Capture the cell that displays the provided text and extract its [x, y] central coordinate. 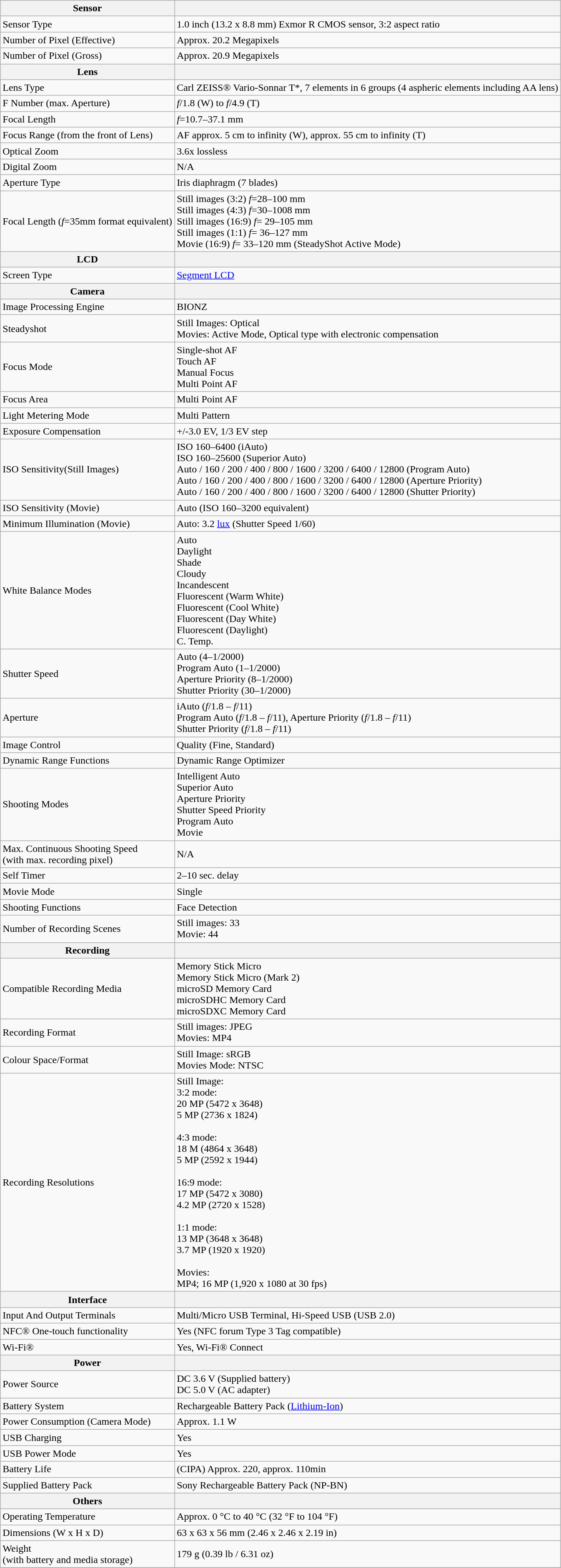
Camera [88, 291]
Sensor Type [88, 24]
Yes, Wi-Fi® Connect [368, 1347]
AutoDaylightShadeCloudyIncandescentFluorescent (Warm White)Fluorescent (Cool White)Fluorescent (Day White)Fluorescent (Daylight)C. Temp. [368, 590]
Exposure Compensation [88, 431]
Focus Mode [88, 367]
Still Images: OpticalMovies: Active Mode, Optical type with electronic compensation [368, 328]
Minimum Illumination (Movie) [88, 524]
Power Source [88, 1385]
Wi-Fi® [88, 1347]
Light Metering Mode [88, 415]
USB Charging [88, 1438]
2–10 sec. delay [368, 876]
Rechargeable Battery Pack (Lithium-Ion) [368, 1406]
Aperture [88, 717]
Carl ZEISS® Vario-Sonnar T*, 7 elements in 6 groups (4 aspheric elements including AA lens) [368, 87]
Self Timer [88, 876]
Focal Length (f=35mm format equivalent) [88, 221]
DC 3.6 V (Supplied battery)DC 5.0 V (AC adapter) [368, 1385]
Multi Pattern [368, 415]
Segment LCD [368, 275]
1.0 inch (13.2 x 8.8 mm) Exmor R CMOS sensor, 3:2 aspect ratio [368, 24]
Recording Resolutions [88, 1182]
ISO Sensitivity(Still Images) [88, 469]
(CIPA) Approx. 220, approx. 110min [368, 1469]
Shooting Functions [88, 907]
Weight(with battery and media storage) [88, 1554]
Single-shot AFTouch AFManual FocusMulti Point AF [368, 367]
Face Detection [368, 907]
USB Power Mode [88, 1453]
Lens [88, 72]
Shutter Speed [88, 673]
NFC® One-touch functionality [88, 1331]
Recording Format [88, 1032]
Operating Temperature [88, 1517]
Multi/Micro USB Terminal, Hi-Speed USB (USB 2.0) [368, 1315]
Battery System [88, 1406]
Approx. 20.9 Megapixels [368, 56]
Number of Recording Scenes [88, 929]
63 x 63 x 56 mm (2.46 x 2.46 x 2.19 in) [368, 1533]
f=10.7–37.1 mm [368, 119]
Approx. 1.1 W [368, 1422]
Supplied Battery Pack [88, 1485]
Sensor [88, 8]
White Balance Modes [88, 590]
179 g (0.39 lb / 6.31 oz) [368, 1554]
Compatible Recording Media [88, 989]
iAuto (f/1.8 – f/11)Program Auto (f/1.8 – f/11), Aperture Priority (f/1.8 – f/11)Shutter Priority (f/1.8 – f/11) [368, 717]
Steadyshot [88, 328]
Yes (NFC forum Type 3 Tag compatible) [368, 1331]
ISO Sensitivity (Movie) [88, 508]
Digital Zoom [88, 167]
Power [88, 1363]
Battery Life [88, 1469]
Number of Pixel (Effective) [88, 40]
Power Consumption (Camera Mode) [88, 1422]
Recording [88, 950]
Still Image: sRGBMovies Mode: NTSC [368, 1060]
Image Control [88, 744]
3.6x lossless [368, 151]
Single [368, 891]
Aperture Type [88, 182]
Movie Mode [88, 891]
LCD [88, 260]
Number of Pixel (Gross) [88, 56]
Still images: 33Movie: 44 [368, 929]
Colour Space/Format [88, 1060]
Others [88, 1501]
F Number (max. Aperture) [88, 103]
Approx. 0 °C to 40 °C (32 °F to 104 °F) [368, 1517]
Dynamic Range Functions [88, 761]
Approx. 20.2 Megapixels [368, 40]
Dynamic Range Optimizer [368, 761]
Intelligent AutoSuperior AutoAperture PriorityShutter Speed PriorityProgram AutoMovie [368, 805]
Memory Stick MicroMemory Stick Micro (Mark 2)microSD Memory CardmicroSDHC Memory CardmicroSDXC Memory Card [368, 989]
Still images: JPEGMovies: MP4 [368, 1032]
Auto (4–1/2000)Program Auto (1–1/2000)Aperture Priority (8–1/2000)Shutter Priority (30–1/2000) [368, 673]
f/1.8 (W) to f/4.9 (T) [368, 103]
Quality (Fine, Standard) [368, 744]
Image Processing Engine [88, 307]
Input And Output Terminals [88, 1315]
Dimensions (W x H x D) [88, 1533]
Iris diaphragm (7 blades) [368, 182]
Focus Range (from the front of Lens) [88, 135]
Optical Zoom [88, 151]
+/-3.0 EV, 1/3 EV step [368, 431]
Screen Type [88, 275]
Focal Length [88, 119]
Sony Rechargeable Battery Pack (NP-BN) [368, 1485]
Auto (ISO 160–3200 equivalent) [368, 508]
Multi Point AF [368, 399]
Interface [88, 1299]
Auto: 3.2 lux (Shutter Speed 1/60) [368, 524]
Shooting Modes [88, 805]
Max. Continuous Shooting Speed(with max. recording pixel) [88, 854]
Focus Area [88, 399]
AF approx. 5 cm to infinity (W), approx. 55 cm to infinity (T) [368, 135]
BIONZ [368, 307]
Lens Type [88, 87]
